Provide the (x, y) coordinate of the cell's center where the given text is located.  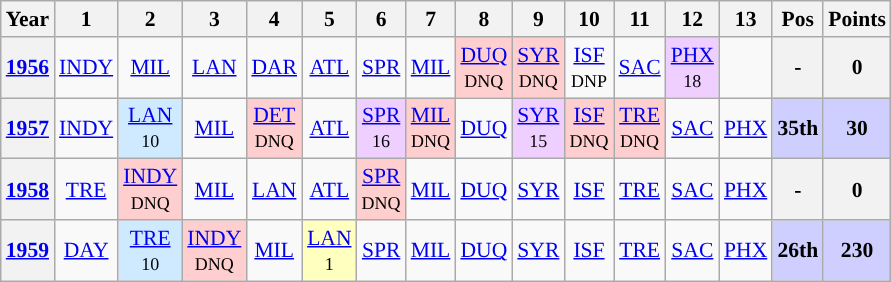
SPRDNQ (382, 190)
ISFDNQ (588, 128)
6 (382, 19)
1956 (28, 68)
TREDNQ (640, 128)
SYR15 (538, 128)
10 (588, 19)
PHX18 (692, 68)
30 (857, 128)
1959 (28, 250)
ISFDNP (588, 68)
LAN1 (329, 250)
7 (431, 19)
1957 (28, 128)
8 (484, 19)
DAY (86, 250)
11 (640, 19)
26th (798, 250)
9 (538, 19)
SYRDNQ (538, 68)
230 (857, 250)
1 (86, 19)
12 (692, 19)
13 (746, 19)
DAR (274, 68)
Pos (798, 19)
Year (28, 19)
TRE10 (150, 250)
DUQDNQ (484, 68)
Points (857, 19)
1958 (28, 190)
LAN10 (150, 128)
35th (798, 128)
MILDNQ (431, 128)
2 (150, 19)
3 (214, 19)
4 (274, 19)
5 (329, 19)
DETDNQ (274, 128)
SPR16 (382, 128)
